Find where the given text appears and provide that cell's center as (x, y) coordinate. 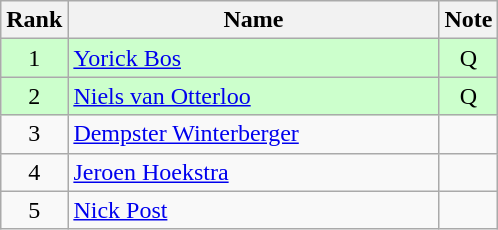
4 (34, 172)
3 (34, 134)
Note (468, 20)
Name (254, 20)
Dempster Winterberger (254, 134)
Niels van Otterloo (254, 96)
Yorick Bos (254, 58)
Jeroen Hoekstra (254, 172)
5 (34, 210)
2 (34, 96)
Rank (34, 20)
Nick Post (254, 210)
1 (34, 58)
